Scan for the cell matching the given text and deliver its [x, y] coordinate at center. 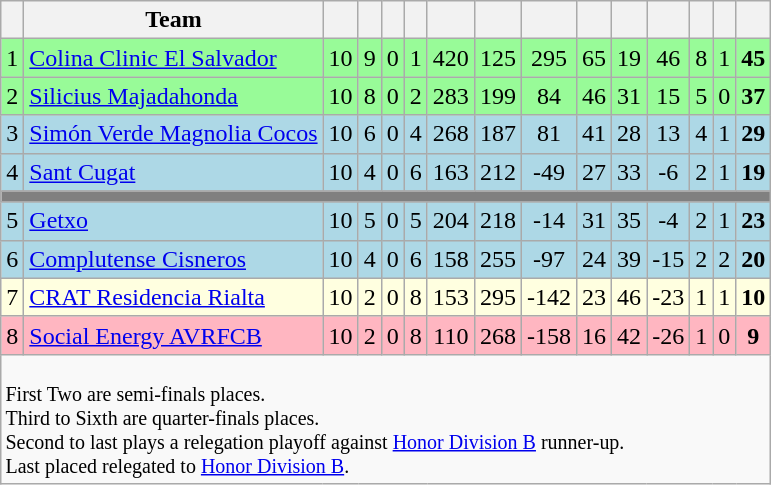
24 [594, 259]
Social Energy AVRFCB [174, 335]
20 [754, 259]
-14 [548, 221]
33 [630, 172]
Sant Cugat [174, 172]
7 [12, 297]
255 [498, 259]
39 [630, 259]
218 [498, 221]
163 [450, 172]
CRAT Residencia Rialta [174, 297]
81 [548, 134]
-49 [548, 172]
16 [594, 335]
35 [630, 221]
283 [450, 96]
65 [594, 58]
153 [450, 297]
29 [754, 134]
42 [630, 335]
158 [450, 259]
-4 [668, 221]
28 [630, 134]
420 [450, 58]
199 [498, 96]
212 [498, 172]
41 [594, 134]
37 [754, 96]
-97 [548, 259]
Complutense Cisneros [174, 259]
-15 [668, 259]
3 [12, 134]
187 [498, 134]
45 [754, 58]
Getxo [174, 221]
125 [498, 58]
15 [668, 96]
-142 [548, 297]
27 [594, 172]
Colina Clinic El Salvador [174, 58]
110 [450, 335]
204 [450, 221]
84 [548, 96]
Silicius Majadahonda [174, 96]
Team [174, 20]
-158 [548, 335]
-26 [668, 335]
13 [668, 134]
-23 [668, 297]
-6 [668, 172]
Simón Verde Magnolia Cocos [174, 134]
